Search for the cell housing the specified text and yield its [x, y] center coordinate. 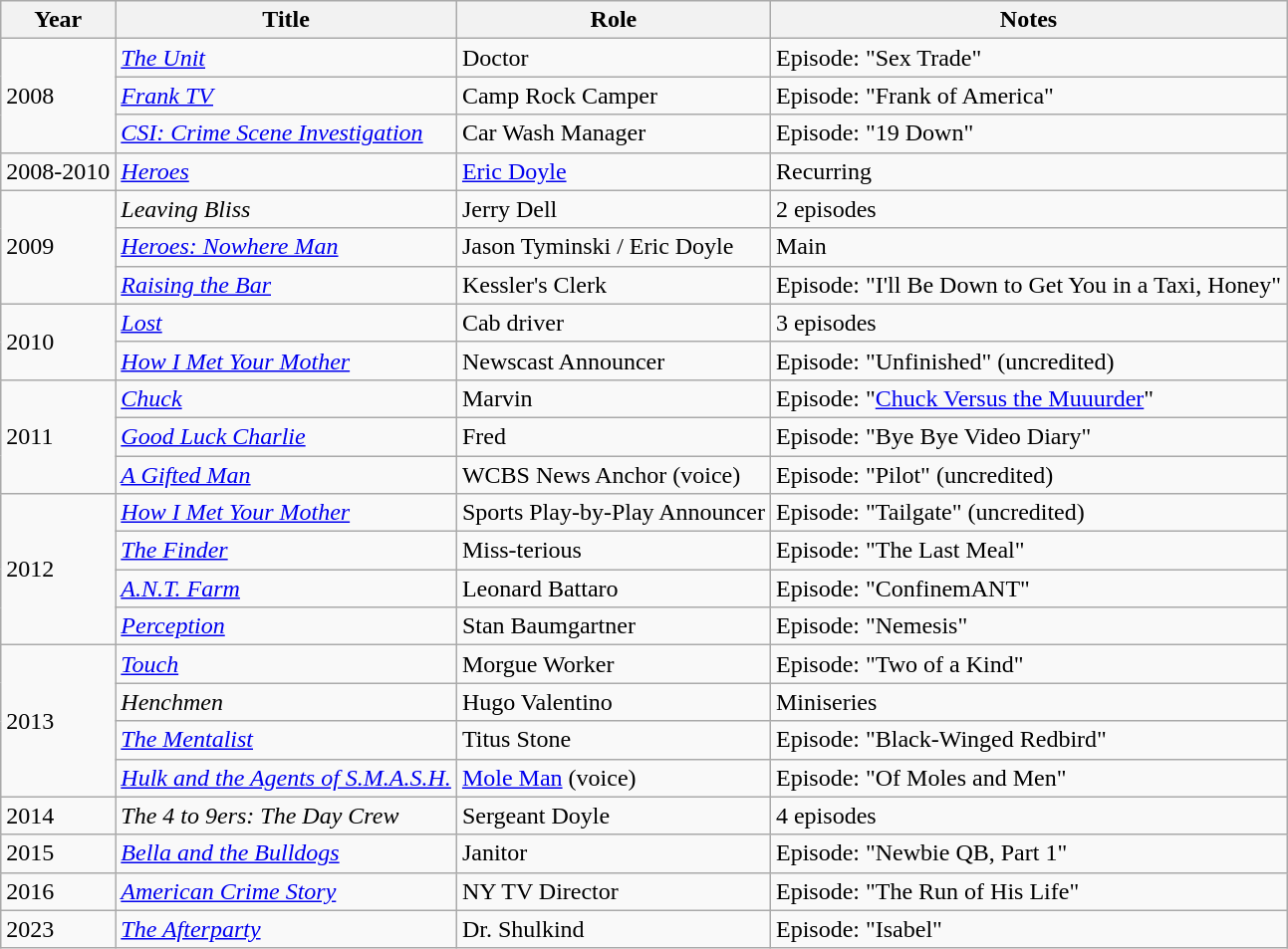
Lost [287, 323]
The Unit [287, 58]
Episode: "Newbie QB, Part 1" [1028, 853]
Miss-terious [614, 551]
3 episodes [1028, 323]
Dr. Shulkind [614, 929]
Heroes [287, 171]
2014 [58, 816]
2008 [58, 96]
2016 [58, 891]
Newscast Announcer [614, 360]
Year [58, 20]
Frank TV [287, 96]
Raising the Bar [287, 285]
The Afterparty [287, 929]
Episode: "I'll Be Down to Get You in a Taxi, Honey" [1028, 285]
2023 [58, 929]
Recurring [1028, 171]
Episode: "The Last Meal" [1028, 551]
Leonard Battaro [614, 589]
CSI: Crime Scene Investigation [287, 133]
Jason Tyminski / Eric Doyle [614, 247]
Main [1028, 247]
2010 [58, 342]
Cab driver [614, 323]
Chuck [287, 398]
Episode: "Bye Bye Video Diary" [1028, 436]
Henchmen [287, 702]
2012 [58, 570]
Episode: "The Run of His Life" [1028, 891]
Episode: "Black-Winged Redbird" [1028, 740]
Heroes: Nowhere Man [287, 247]
A Gifted Man [287, 475]
2 episodes [1028, 209]
Episode: "Two of a Kind" [1028, 664]
Mole Man (voice) [614, 778]
Bella and the Bulldogs [287, 853]
Janitor [614, 853]
Episode: "ConfinemANT" [1028, 589]
Stan Baumgartner [614, 626]
2008-2010 [58, 171]
Episode: "Chuck Versus the Muuurder" [1028, 398]
The Finder [287, 551]
Episode: "Frank of America" [1028, 96]
2009 [58, 247]
2011 [58, 436]
Car Wash Manager [614, 133]
Episode: "Isabel" [1028, 929]
Episode: "Sex Trade" [1028, 58]
Fred [614, 436]
American Crime Story [287, 891]
Camp Rock Camper [614, 96]
Role [614, 20]
Titus Stone [614, 740]
Perception [287, 626]
2013 [58, 721]
The Mentalist [287, 740]
Title [287, 20]
Jerry Dell [614, 209]
A.N.T. Farm [287, 589]
WCBS News Anchor (voice) [614, 475]
Episode: "Tailgate" (uncredited) [1028, 513]
Eric Doyle [614, 171]
Morgue Worker [614, 664]
2015 [58, 853]
Marvin [614, 398]
4 episodes [1028, 816]
Hugo Valentino [614, 702]
The 4 to 9ers: The Day Crew [287, 816]
Episode: "Pilot" (uncredited) [1028, 475]
NY TV Director [614, 891]
Leaving Bliss [287, 209]
Touch [287, 664]
Doctor [614, 58]
Miniseries [1028, 702]
Sports Play-by-Play Announcer [614, 513]
Hulk and the Agents of S.M.A.S.H. [287, 778]
Episode: "Nemesis" [1028, 626]
Episode: "Of Moles and Men" [1028, 778]
Notes [1028, 20]
Good Luck Charlie [287, 436]
Kessler's Clerk [614, 285]
Episode: "19 Down" [1028, 133]
Episode: "Unfinished" (uncredited) [1028, 360]
Sergeant Doyle [614, 816]
